Pinpoint the cell where the given text exists, returning its [X, Y] midpoint coordinate. 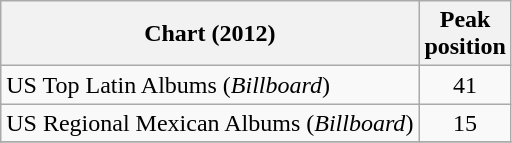
US Top Latin Albums (Billboard) [210, 85]
Chart (2012) [210, 34]
41 [465, 85]
US Regional Mexican Albums (Billboard) [210, 123]
15 [465, 123]
Peakposition [465, 34]
